Detect which cell encompasses the target text, then output its (x, y) center coordinate. 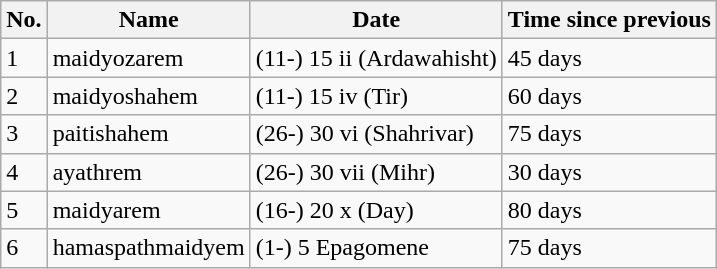
30 days (609, 172)
1 (24, 58)
2 (24, 96)
5 (24, 210)
maidyarem (148, 210)
4 (24, 172)
No. (24, 20)
(11-) 15 ii (Ardawahisht) (376, 58)
maidyozarem (148, 58)
paitishahem (148, 134)
(11-) 15 iv (Tir) (376, 96)
60 days (609, 96)
80 days (609, 210)
Time since previous (609, 20)
(16-) 20 x (Day) (376, 210)
Name (148, 20)
(26-) 30 vii (Mihr) (376, 172)
(26-) 30 vi (Shahrivar) (376, 134)
ayathrem (148, 172)
Date (376, 20)
hamaspathmaidyem (148, 248)
6 (24, 248)
45 days (609, 58)
maidyoshahem (148, 96)
3 (24, 134)
(1-) 5 Epagomene (376, 248)
